Identify which cell holds the provided text, then report its [x, y] central coordinate. 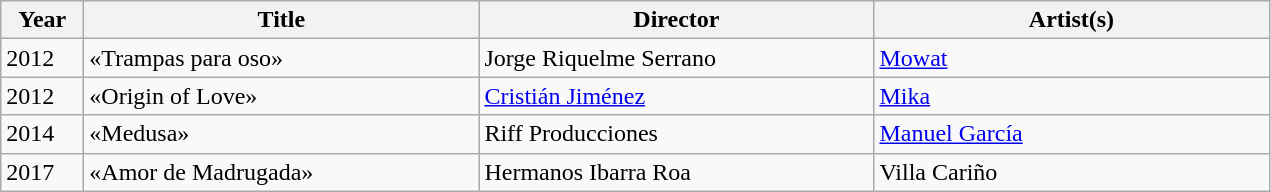
Mowat [1072, 58]
Year [42, 20]
Director [676, 20]
2017 [42, 172]
Artist(s) [1072, 20]
Mika [1072, 96]
Riff Producciones [676, 134]
Villa Cariño [1072, 172]
Jorge Riquelme Serrano [676, 58]
Manuel García [1072, 134]
«Amor de Madrugada» [282, 172]
Hermanos Ibarra Roa [676, 172]
«Trampas para oso» [282, 58]
Cristián Jiménez [676, 96]
«Medusa» [282, 134]
2014 [42, 134]
«Origin of Love» [282, 96]
Title [282, 20]
